Capture the cell that displays the provided text and extract its [X, Y] central coordinate. 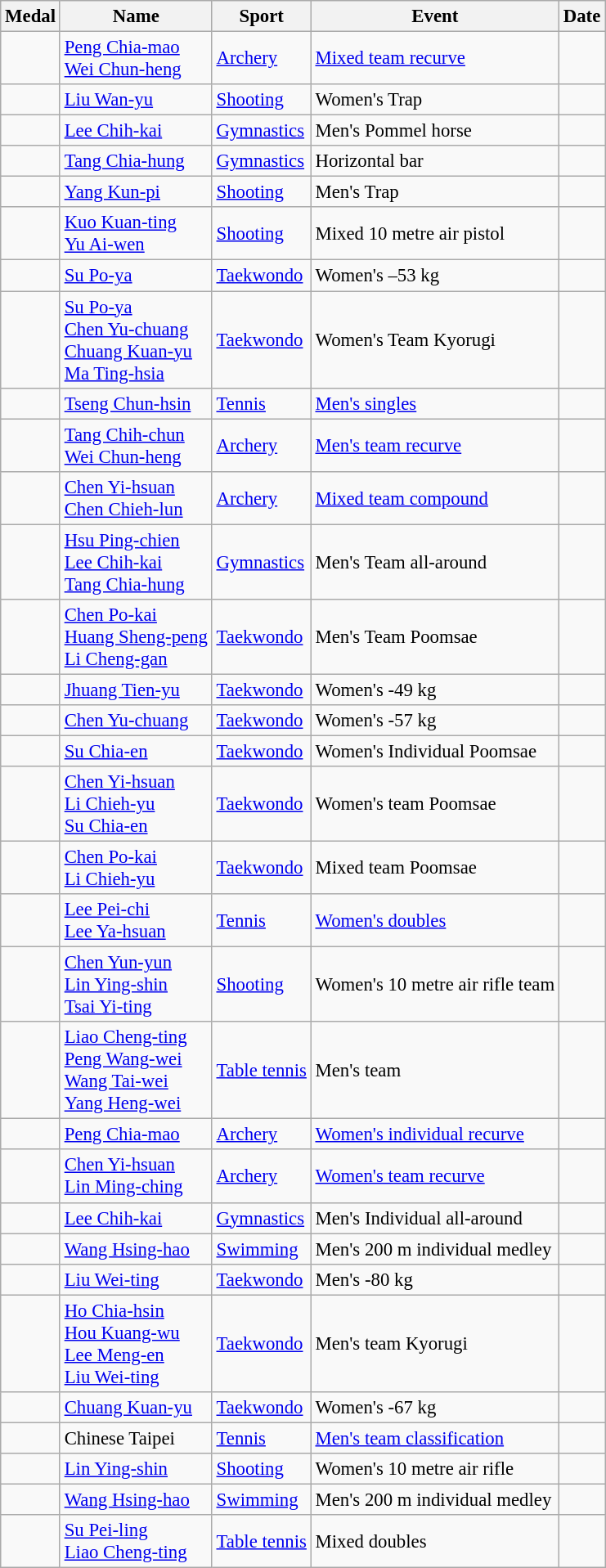
Women's 10 metre air rifle team [435, 985]
Name [136, 16]
Men's -80 kg [435, 1279]
Medal [31, 16]
Lee Pei-chiLee Ya-hsuan [136, 921]
Women's team Poomsae [435, 804]
Men's team [435, 1070]
Men's Team all-around [435, 562]
Horizontal bar [435, 161]
Chen Yi-hsuanChen Chieh-lun [136, 497]
Su Chia-en [136, 751]
Yang Kun-pi [136, 192]
Chen Yun-yunLin Ying-shinTsai Yi-ting [136, 985]
Women's –53 kg [435, 276]
Men's team recurve [435, 445]
Mixed team compound [435, 497]
Women's -49 kg [435, 690]
Women's Trap [435, 100]
Mixed team Poomsae [435, 869]
Jhuang Tien-yu [136, 690]
Women's -67 kg [435, 1408]
Women's Team Kyorugi [435, 340]
Chen Yi-hsuanLin Ming-ching [136, 1176]
Men's Individual all-around [435, 1218]
Chinese Taipei [136, 1438]
Peng Chia-maoWei Chun-heng [136, 59]
Mixed 10 metre air pistol [435, 234]
Peng Chia-mao [136, 1134]
Men's Team Poomsae [435, 637]
Women's Individual Poomsae [435, 751]
Chuang Kuan-yu [136, 1408]
Lin Ying-shin [136, 1469]
Hsu Ping-chienLee Chih-kaiTang Chia-hung [136, 562]
Chen Po-kaiLi Chieh-yu [136, 869]
Men's Pommel horse [435, 131]
Tang Chih-chunWei Chun-heng [136, 445]
Liu Wei-ting [136, 1279]
Su Po-ya [136, 276]
Mixed doubles [435, 1541]
Su Pei-lingLiao Cheng-ting [136, 1541]
Liu Wan-yu [136, 100]
Women's team recurve [435, 1176]
Men's team Kyorugi [435, 1343]
Sport [262, 16]
Men's team classification [435, 1438]
Chen Po-kaiHuang Sheng-pengLi Cheng-gan [136, 637]
Chen Yu-chuang [136, 721]
Men's Trap [435, 192]
Su Po-yaChen Yu-chuangChuang Kuan-yuMa Ting-hsia [136, 340]
Men's singles [435, 403]
Date [581, 16]
Women's 10 metre air rifle [435, 1469]
Liao Cheng-tingPeng Wang-weiWang Tai-weiYang Heng-wei [136, 1070]
Kuo Kuan-tingYu Ai-wen [136, 234]
Mixed team recurve [435, 59]
Women's -57 kg [435, 721]
Tseng Chun-hsin [136, 403]
Tang Chia-hung [136, 161]
Ho Chia-hsinHou Kuang-wuLee Meng-enLiu Wei-ting [136, 1343]
Chen Yi-hsuanLi Chieh-yuSu Chia-en [136, 804]
Women's doubles [435, 921]
Women's individual recurve [435, 1134]
Event [435, 16]
